From the cell containing the given text, extract its center point as (x, y) coordinate. 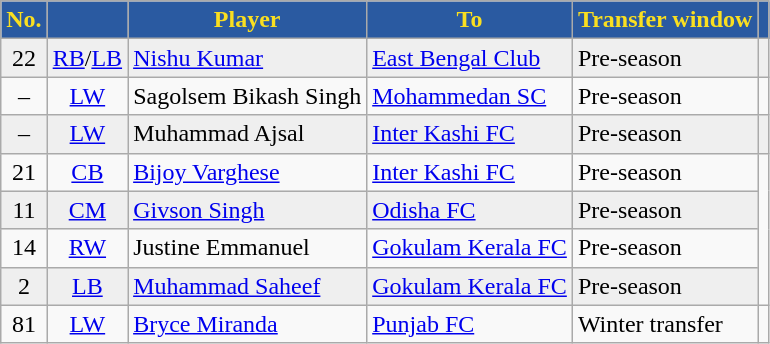
81 (24, 324)
RW (87, 248)
Odisha FC (470, 210)
Mohammedan SC (470, 96)
Nishu Kumar (248, 58)
21 (24, 172)
Player (248, 20)
Sagolsem Bikash Singh (248, 96)
RB/LB (87, 58)
22 (24, 58)
Transfer window (665, 20)
CM (87, 210)
No. (24, 20)
Muhammad Ajsal (248, 134)
Bijoy Varghese (248, 172)
Winter transfer (665, 324)
To (470, 20)
Muhammad Saheef (248, 286)
11 (24, 210)
Givson Singh (248, 210)
LB (87, 286)
14 (24, 248)
2 (24, 286)
East Bengal Club (470, 58)
Punjab FC (470, 324)
Justine Emmanuel (248, 248)
Bryce Miranda (248, 324)
CB (87, 172)
